Find where the given text appears and provide that cell's center as [x, y] coordinate. 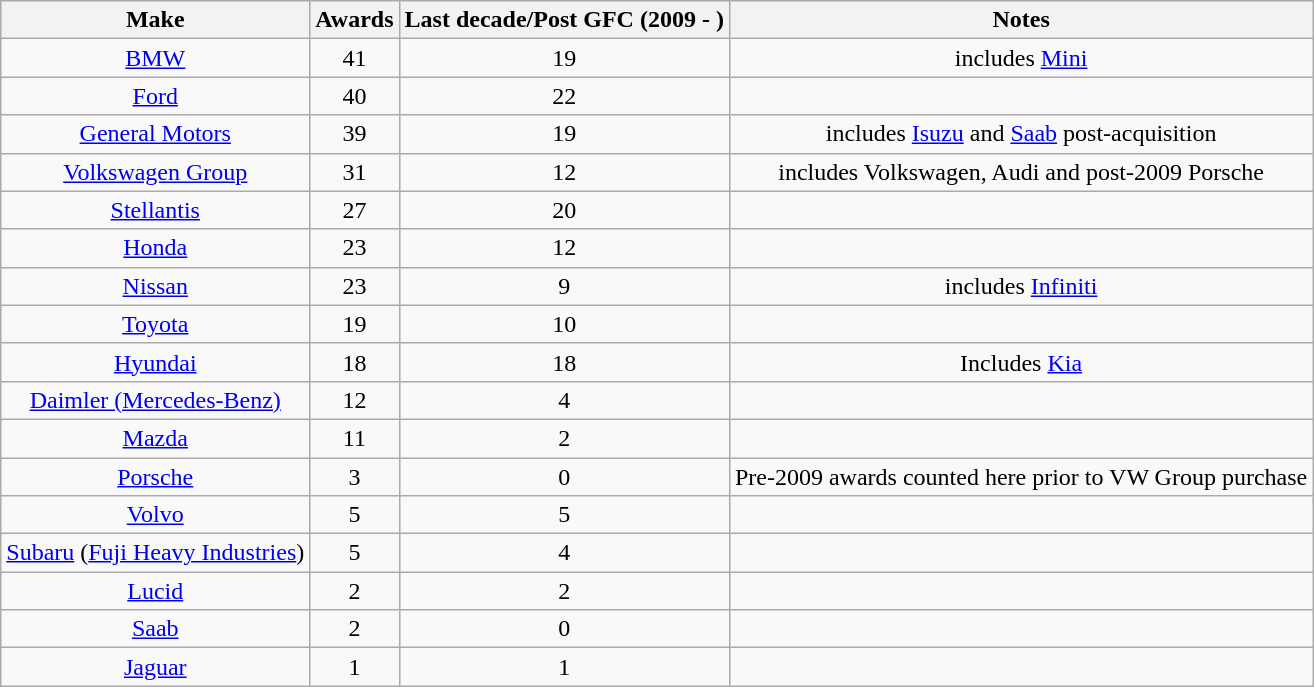
Hyundai [156, 362]
22 [564, 96]
Mazda [156, 438]
11 [354, 438]
Includes Kia [1020, 362]
Make [156, 20]
Honda [156, 248]
Awards [354, 20]
Daimler (Mercedes-Benz) [156, 400]
BMW [156, 58]
Toyota [156, 324]
includes Infiniti [1020, 286]
Subaru (Fuji Heavy Industries) [156, 553]
Jaguar [156, 667]
Notes [1020, 20]
Nissan [156, 286]
9 [564, 286]
41 [354, 58]
Saab [156, 629]
Stellantis [156, 210]
General Motors [156, 134]
27 [354, 210]
10 [564, 324]
Volkswagen Group [156, 172]
includes Isuzu and Saab post-acquisition [1020, 134]
31 [354, 172]
includes Mini [1020, 58]
39 [354, 134]
includes Volkswagen, Audi and post-2009 Porsche [1020, 172]
Volvo [156, 515]
Ford [156, 96]
Lucid [156, 591]
3 [354, 477]
40 [354, 96]
20 [564, 210]
Pre-2009 awards counted here prior to VW Group purchase [1020, 477]
Porsche [156, 477]
Last decade/Post GFC (2009 - ) [564, 20]
